Pinpoint the cell where the given text exists, returning its [x, y] midpoint coordinate. 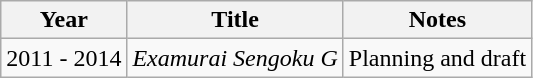
Examurai Sengoku G [235, 58]
Planning and draft [437, 58]
Year [64, 20]
Notes [437, 20]
2011 - 2014 [64, 58]
Title [235, 20]
